Find where the given text appears and provide that cell's center as (x, y) coordinate. 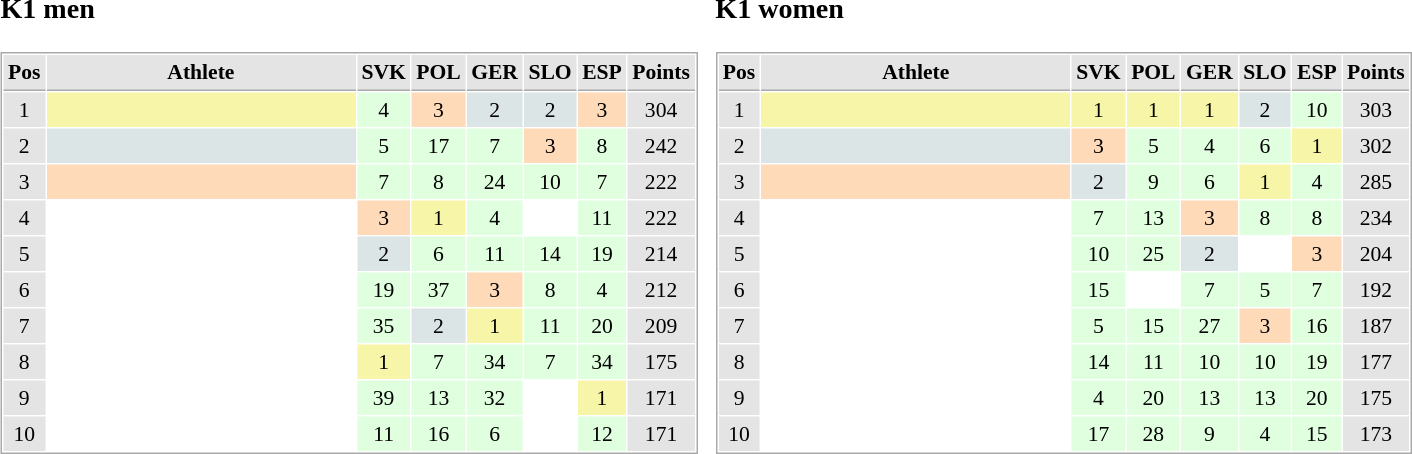
28 (1154, 434)
242 (662, 146)
173 (1376, 434)
12 (602, 434)
209 (662, 326)
35 (384, 326)
204 (1376, 254)
285 (1376, 182)
303 (1376, 110)
234 (1376, 218)
27 (1210, 326)
214 (662, 254)
32 (495, 398)
302 (1376, 146)
177 (1376, 362)
192 (1376, 290)
212 (662, 290)
304 (662, 110)
37 (438, 290)
24 (495, 182)
187 (1376, 326)
39 (384, 398)
25 (1154, 254)
